Detect which cell encompasses the target text, then output its [x, y] center coordinate. 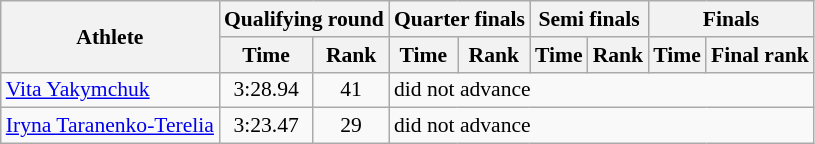
3:23.47 [266, 126]
3:28.94 [266, 90]
Quarter finals [460, 19]
Finals [731, 19]
29 [351, 126]
Qualifying round [304, 19]
Semi finals [589, 19]
Final rank [760, 55]
Vita Yakymchuk [110, 90]
Iryna Taranenko-Terelia [110, 126]
41 [351, 90]
Athlete [110, 36]
